From the cell containing the given text, extract its center point as (x, y) coordinate. 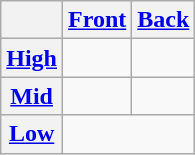
Mid (32, 96)
High (32, 58)
Front (98, 20)
Back (164, 20)
Low (32, 134)
